Scan for the cell matching the given text and deliver its (x, y) coordinate at center. 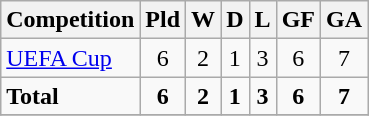
GA (344, 20)
GF (298, 20)
UEFA Cup (70, 58)
W (204, 20)
Pld (163, 20)
Competition (70, 20)
D (235, 20)
L (262, 20)
Total (70, 96)
